Determine the [X, Y] coordinate at the center of the cell enclosing the given text.  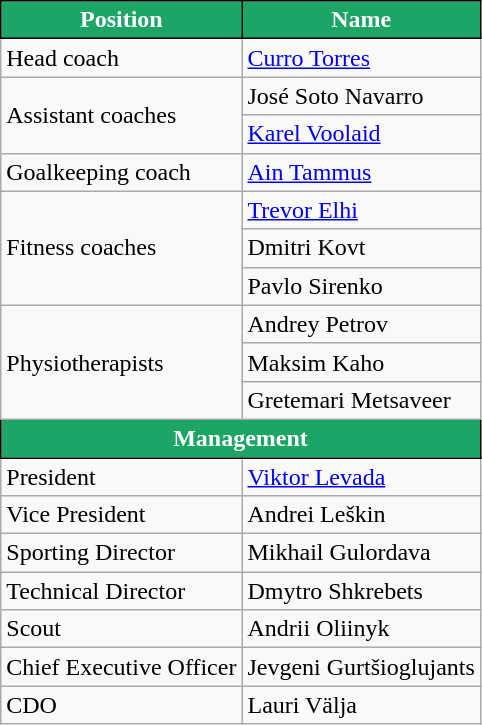
Vice President [122, 515]
Sporting Director [122, 553]
Dmytro Shkrebets [361, 591]
José Soto Navarro [361, 96]
President [122, 477]
Head coach [122, 58]
Physiotherapists [122, 362]
Assistant coaches [122, 115]
Andrei Leškin [361, 515]
Karel Voolaid [361, 134]
Management [241, 438]
Andrey Petrov [361, 324]
Viktor Levada [361, 477]
Gretemari Metsaveer [361, 400]
Goalkeeping coach [122, 172]
Andrii Oliinyk [361, 629]
Dmitri Kovt [361, 248]
Technical Director [122, 591]
Position [122, 20]
Jevgeni Gurtšioglujants [361, 667]
Mikhail Gulordava [361, 553]
Lauri Välja [361, 705]
Ain Tammus [361, 172]
Maksim Kaho [361, 362]
Curro Torres [361, 58]
Name [361, 20]
Scout [122, 629]
CDO [122, 705]
Fitness coaches [122, 248]
Pavlo Sirenko [361, 286]
Trevor Elhi [361, 210]
Chief Executive Officer [122, 667]
